Output the [x, y] coordinate of the center of the cell containing the given text.  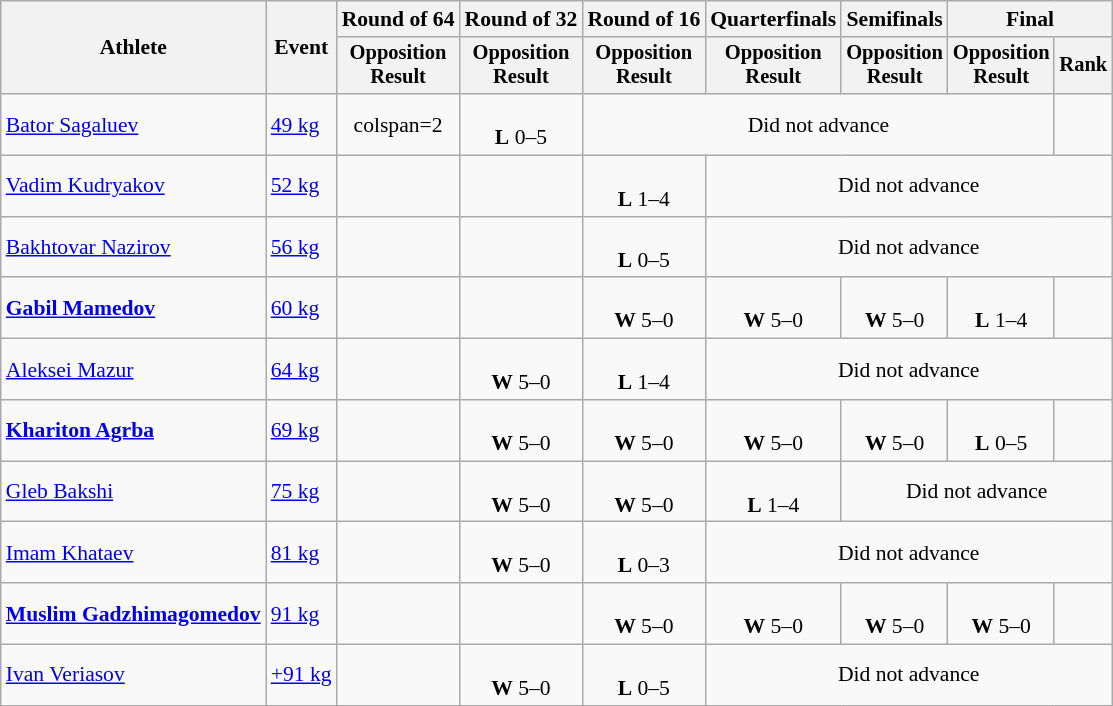
52 kg [302, 186]
Rank [1083, 66]
Imam Khataev [134, 552]
Final [1030, 19]
Ivan Veriasov [134, 676]
Round of 32 [520, 19]
L 0–3 [644, 552]
Quarterfinals [773, 19]
Event [302, 48]
colspan=2 [398, 124]
Aleksei Mazur [134, 370]
69 kg [302, 430]
81 kg [302, 552]
Round of 64 [398, 19]
Gabil Mamedov [134, 308]
64 kg [302, 370]
Vadim Kudryakov [134, 186]
Bakhtovar Nazirov [134, 248]
Muslim Gadzhimagomedov [134, 614]
Semifinals [894, 19]
+91 kg [302, 676]
49 kg [302, 124]
Gleb Bakshi [134, 492]
Khariton Agrba [134, 430]
60 kg [302, 308]
91 kg [302, 614]
Round of 16 [644, 19]
Bator Sagaluev [134, 124]
56 kg [302, 248]
Athlete [134, 48]
75 kg [302, 492]
